Capture the cell that displays the provided text and extract its (X, Y) central coordinate. 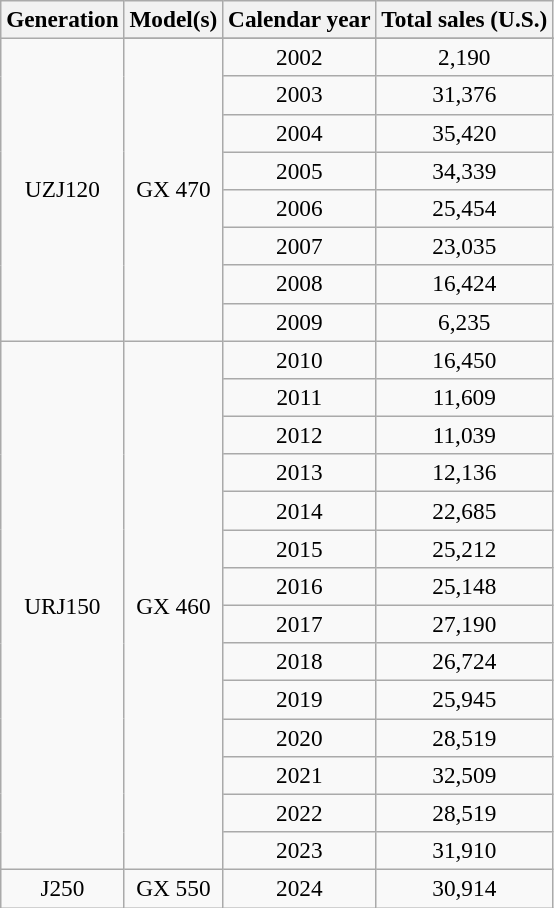
22,685 (464, 510)
32,509 (464, 775)
2011 (300, 397)
30,914 (464, 888)
2007 (300, 246)
35,420 (464, 133)
2017 (300, 624)
11,609 (464, 397)
23,035 (464, 246)
2006 (300, 208)
2024 (300, 888)
2002 (300, 57)
31,376 (464, 95)
GX 460 (174, 604)
2009 (300, 322)
2016 (300, 586)
Generation (62, 19)
2020 (300, 737)
Total sales (U.S.) (464, 19)
2003 (300, 95)
25,454 (464, 208)
URJ150 (62, 604)
GX 470 (174, 189)
2021 (300, 775)
2010 (300, 359)
2022 (300, 813)
27,190 (464, 624)
2014 (300, 510)
2023 (300, 850)
31,910 (464, 850)
16,450 (464, 359)
11,039 (464, 435)
2015 (300, 548)
2012 (300, 435)
25,945 (464, 699)
25,212 (464, 548)
34,339 (464, 170)
12,136 (464, 473)
Calendar year (300, 19)
26,724 (464, 662)
2,190 (464, 57)
2008 (300, 284)
UZJ120 (62, 189)
Model(s) (174, 19)
2004 (300, 133)
GX 550 (174, 888)
6,235 (464, 322)
J250 (62, 888)
2013 (300, 473)
2005 (300, 170)
16,424 (464, 284)
2018 (300, 662)
2019 (300, 699)
25,148 (464, 586)
